Output the (X, Y) coordinate of the center of the cell containing the given text.  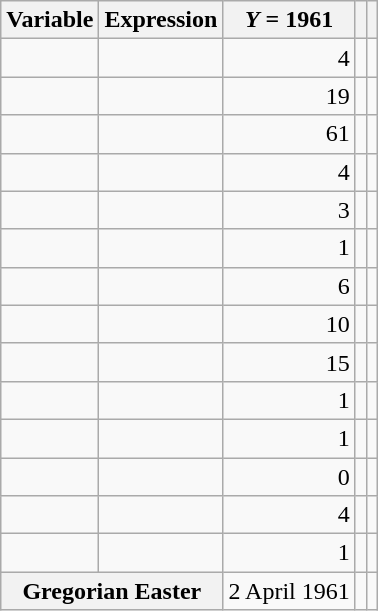
Y = 1961 (289, 20)
2 April 1961 (289, 591)
6 (289, 286)
Gregorian Easter (112, 591)
15 (289, 362)
Variable (50, 20)
3 (289, 210)
10 (289, 324)
61 (289, 134)
19 (289, 96)
Expression (161, 20)
0 (289, 477)
